Extract the (x, y) coordinate from the center of the cell holding the provided text.  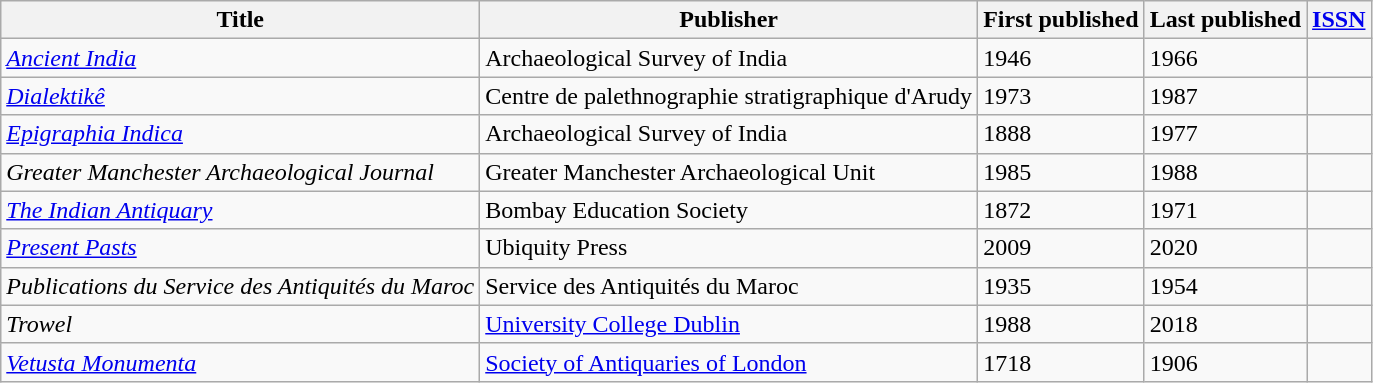
First published (1061, 20)
Centre de palethnographie stratigraphique d'Arudy (729, 96)
1935 (1061, 286)
1966 (1225, 58)
Epigraphia Indica (240, 134)
1888 (1061, 134)
Last published (1225, 20)
1977 (1225, 134)
Greater Manchester Archaeological Unit (729, 172)
Dialektikê (240, 96)
The Indian Antiquary (240, 210)
Trowel (240, 324)
2020 (1225, 248)
Bombay Education Society (729, 210)
Ancient India (240, 58)
1718 (1061, 362)
Ubiquity Press (729, 248)
Service des Antiquités du Maroc (729, 286)
Publications du Service des Antiquités du Maroc (240, 286)
1971 (1225, 210)
1906 (1225, 362)
Vetusta Monumenta (240, 362)
1987 (1225, 96)
Publisher (729, 20)
2018 (1225, 324)
Present Pasts (240, 248)
1985 (1061, 172)
ISSN (1339, 20)
University College Dublin (729, 324)
1954 (1225, 286)
1872 (1061, 210)
2009 (1061, 248)
Title (240, 20)
1973 (1061, 96)
Society of Antiquaries of London (729, 362)
1946 (1061, 58)
Greater Manchester Archaeological Journal (240, 172)
